Determine the [x, y] coordinate at the center of the cell enclosing the given text.  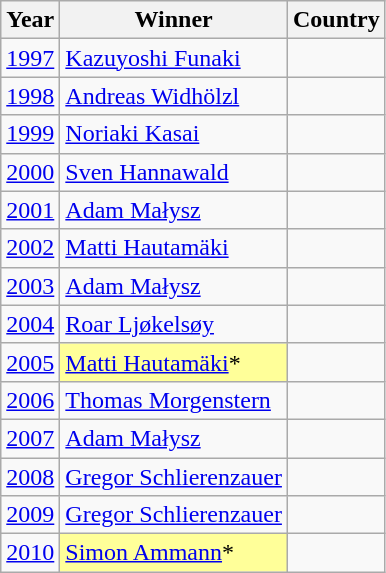
Year [30, 20]
Winner [174, 20]
2008 [30, 477]
2002 [30, 248]
Matti Hautamäki [174, 248]
Country [336, 20]
Roar Ljøkelsøy [174, 324]
2010 [30, 553]
2007 [30, 438]
1998 [30, 96]
Noriaki Kasai [174, 134]
Andreas Widhölzl [174, 96]
2003 [30, 286]
1997 [30, 58]
Matti Hautamäki* [174, 362]
Thomas Morgenstern [174, 400]
2005 [30, 362]
2006 [30, 400]
2001 [30, 210]
2004 [30, 324]
1999 [30, 134]
2009 [30, 515]
Kazuyoshi Funaki [174, 58]
Sven Hannawald [174, 172]
Simon Ammann* [174, 553]
2000 [30, 172]
